From the cell containing the given text, extract its center point as (x, y) coordinate. 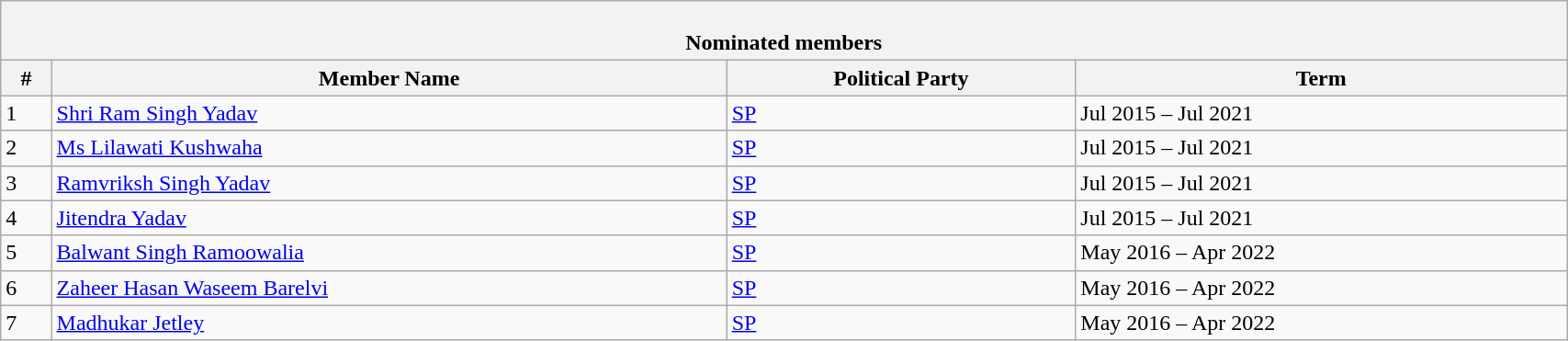
Ms Lilawati Kushwaha (389, 148)
1 (26, 113)
7 (26, 323)
Balwant Singh Ramoowalia (389, 253)
Zaheer Hasan Waseem Barelvi (389, 288)
Jitendra Yadav (389, 218)
5 (26, 253)
4 (26, 218)
# (26, 78)
Member Name (389, 78)
3 (26, 183)
Shri Ram Singh Yadav (389, 113)
Nominated members (784, 31)
6 (26, 288)
Political Party (901, 78)
Madhukar Jetley (389, 323)
Ramvriksh Singh Yadav (389, 183)
Term (1321, 78)
2 (26, 148)
